For the text-containing cell, return its midpoint in [X, Y] coordinate format. 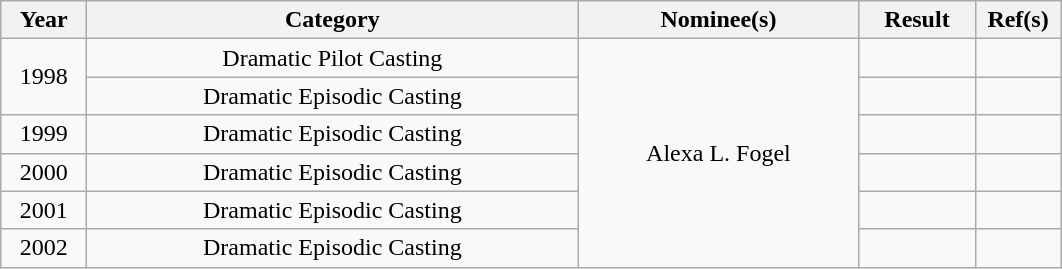
Category [332, 20]
Nominee(s) [718, 20]
2002 [44, 248]
1999 [44, 134]
Ref(s) [1018, 20]
Dramatic Pilot Casting [332, 58]
1998 [44, 77]
2001 [44, 210]
Result [917, 20]
Year [44, 20]
Alexa L. Fogel [718, 153]
2000 [44, 172]
